Pinpoint the cell where the given text exists, returning its (x, y) midpoint coordinate. 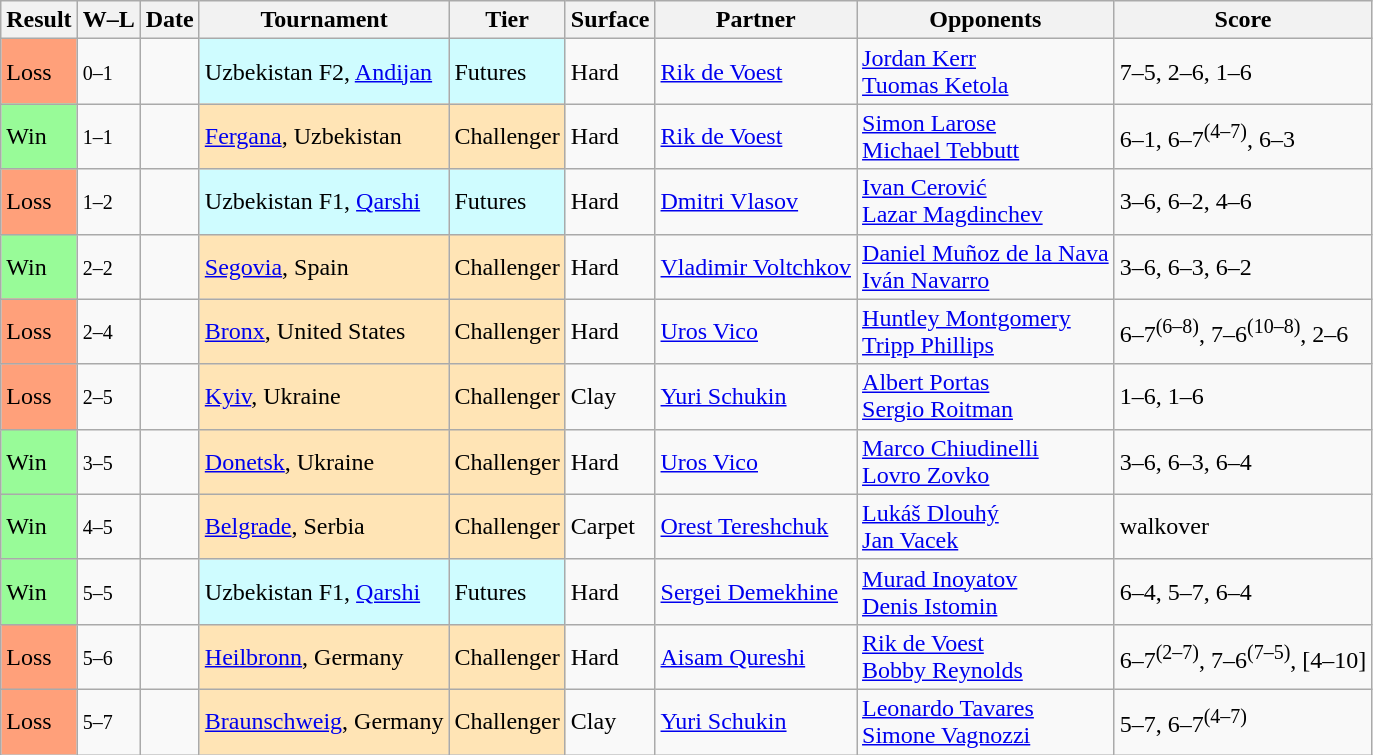
6–7(2–7), 7–6(7–5), [4–10] (1243, 656)
7–5, 2–6, 1–6 (1243, 72)
Carpet (610, 526)
Murad Inoyatov Denis Istomin (986, 592)
Albert Portas Sergio Roitman (986, 396)
4–5 (108, 526)
Dmitri Vlasov (756, 202)
Leonardo Tavares Simone Vagnozzi (986, 722)
3–6, 6–3, 6–4 (1243, 462)
Kyiv, Ukraine (324, 396)
Marco Chiudinelli Lovro Zovko (986, 462)
3–6, 6–2, 4–6 (1243, 202)
6–1, 6–7(4–7), 6–3 (1243, 136)
Daniel Muñoz de la Nava Iván Navarro (986, 266)
2–2 (108, 266)
Lukáš Dlouhý Jan Vacek (986, 526)
3–5 (108, 462)
5–6 (108, 656)
Segovia, Spain (324, 266)
Fergana, Uzbekistan (324, 136)
1–2 (108, 202)
Date (170, 20)
Huntley Montgomery Tripp Phillips (986, 332)
Orest Tereshchuk (756, 526)
1–1 (108, 136)
Braunschweig, Germany (324, 722)
Tournament (324, 20)
Uzbekistan F2, Andijan (324, 72)
Aisam Qureshi (756, 656)
6–7(6–8), 7–6(10–8), 2–6 (1243, 332)
Belgrade, Serbia (324, 526)
0–1 (108, 72)
6–4, 5–7, 6–4 (1243, 592)
5–5 (108, 592)
Opponents (986, 20)
Jordan Kerr Tuomas Ketola (986, 72)
5–7, 6–7(4–7) (1243, 722)
Score (1243, 20)
Heilbronn, Germany (324, 656)
walkover (1243, 526)
Rik de Voest Bobby Reynolds (986, 656)
Simon Larose Michael Tebbutt (986, 136)
Partner (756, 20)
W–L (108, 20)
Ivan Cerović Lazar Magdinchev (986, 202)
Sergei Demekhine (756, 592)
Bronx, United States (324, 332)
3–6, 6–3, 6–2 (1243, 266)
Surface (610, 20)
Donetsk, Ukraine (324, 462)
5–7 (108, 722)
2–4 (108, 332)
Vladimir Voltchkov (756, 266)
Result (39, 20)
1–6, 1–6 (1243, 396)
2–5 (108, 396)
Tier (507, 20)
